Return (X, Y) of the center of cell containing provided text 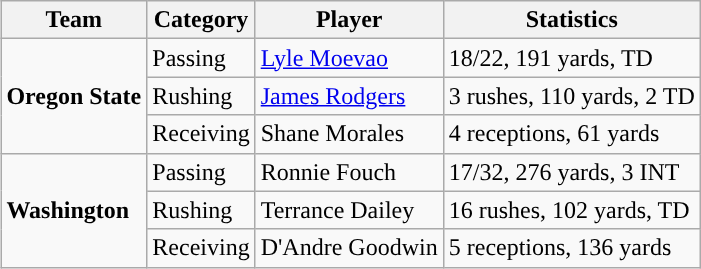
Terrance Dailey (349, 210)
17/32, 276 yards, 3 INT (572, 172)
16 rushes, 102 yards, TD (572, 210)
4 receptions, 61 yards (572, 134)
18/22, 191 yards, TD (572, 58)
James Rodgers (349, 96)
Statistics (572, 20)
5 receptions, 136 yards (572, 248)
D'Andre Goodwin (349, 248)
Team (74, 20)
Oregon State (74, 96)
Shane Morales (349, 134)
Category (201, 20)
Ronnie Fouch (349, 172)
Washington (74, 210)
Player (349, 20)
3 rushes, 110 yards, 2 TD (572, 96)
Lyle Moevao (349, 58)
